From the cell containing the given text, extract its center point as [X, Y] coordinate. 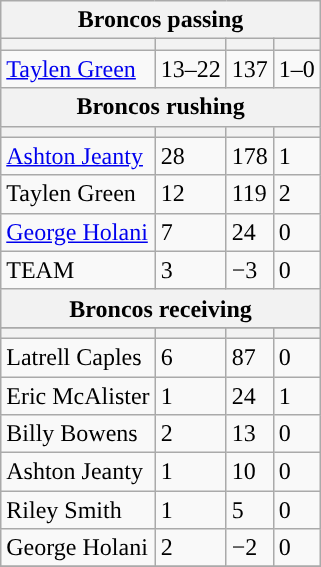
Eric McAlister [78, 395]
3 [190, 270]
178 [250, 156]
6 [190, 357]
1–0 [296, 69]
13 [250, 434]
−3 [250, 270]
12 [190, 194]
7 [190, 232]
5 [250, 510]
TEAM [78, 270]
10 [250, 472]
Billy Bowens [78, 434]
137 [250, 69]
Broncos receiving [161, 308]
119 [250, 194]
28 [190, 156]
Broncos rushing [161, 107]
−2 [250, 548]
Riley Smith [78, 510]
Broncos passing [161, 20]
87 [250, 357]
Latrell Caples [78, 357]
13–22 [190, 69]
